Search for the cell housing the specified text and yield its (X, Y) center coordinate. 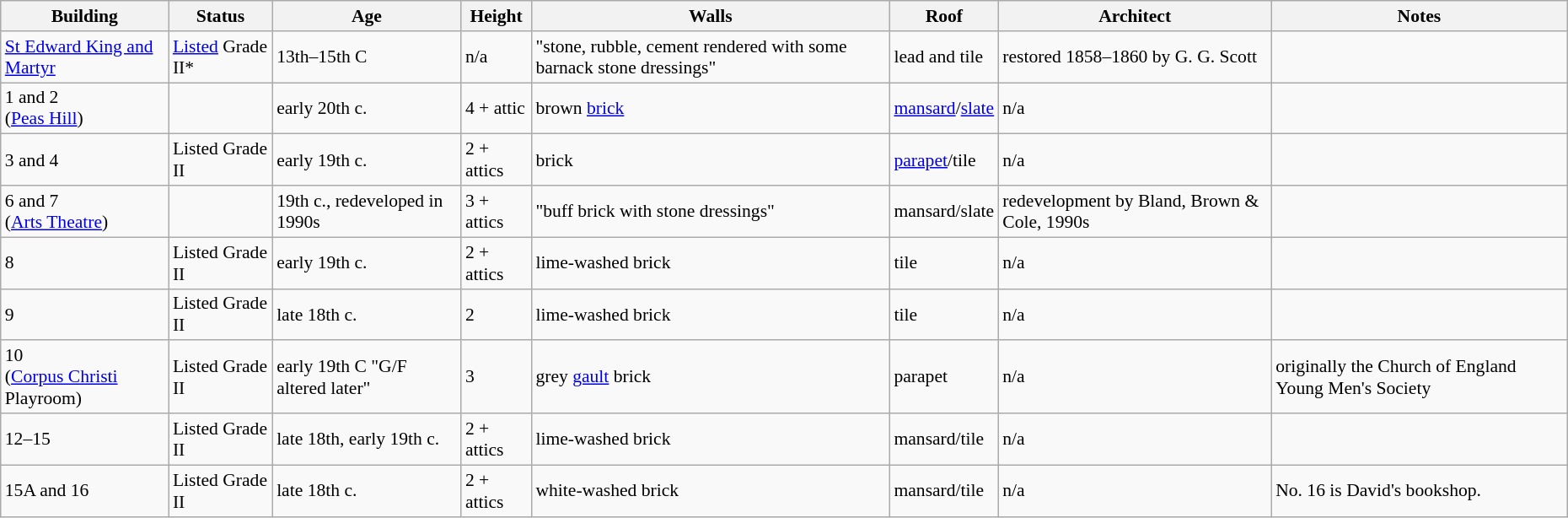
parapet (944, 378)
Age (367, 16)
3 and 4 (84, 160)
Building (84, 16)
St Edward King and Martyr (84, 57)
3 + attics (497, 211)
Height (497, 16)
Status (221, 16)
lead and tile (944, 57)
3 (497, 378)
Listed Grade II* (221, 57)
15A and 16 (84, 491)
early 19th C "G/F altered later" (367, 378)
2 (497, 314)
No. 16 is David's bookshop. (1420, 491)
brown brick (710, 108)
late 18th, early 19th c. (367, 439)
4 + attic (497, 108)
early 20th c. (367, 108)
"stone, rubble, cement rendered with some barnack stone dressings" (710, 57)
Walls (710, 16)
brick (710, 160)
10(Corpus Christi Playroom) (84, 378)
parapet/tile (944, 160)
Notes (1420, 16)
restored 1858–1860 by G. G. Scott (1135, 57)
12–15 (84, 439)
grey gault brick (710, 378)
redevelopment by Bland, Brown & Cole, 1990s (1135, 211)
Architect (1135, 16)
13th–15th C (367, 57)
Roof (944, 16)
6 and 7(Arts Theatre) (84, 211)
1 and 2(Peas Hill) (84, 108)
white-washed brick (710, 491)
"buff brick with stone dressings" (710, 211)
originally the Church of England Young Men's Society (1420, 378)
9 (84, 314)
8 (84, 263)
19th c., redeveloped in 1990s (367, 211)
